Return (X, Y) of the center of cell containing provided text 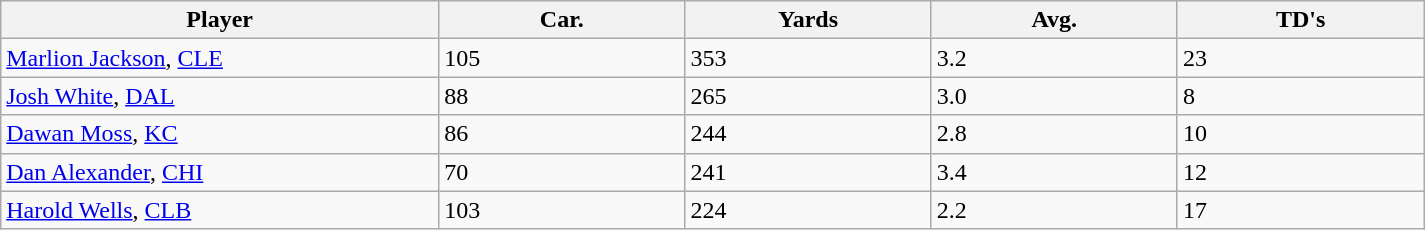
70 (562, 172)
23 (1300, 58)
12 (1300, 172)
Car. (562, 20)
88 (562, 96)
224 (808, 210)
3.0 (1054, 96)
241 (808, 172)
2.2 (1054, 210)
3.2 (1054, 58)
TD's (1300, 20)
2.8 (1054, 134)
Avg. (1054, 20)
Dawan Moss, KC (220, 134)
17 (1300, 210)
265 (808, 96)
Marlion Jackson, CLE (220, 58)
10 (1300, 134)
8 (1300, 96)
86 (562, 134)
353 (808, 58)
103 (562, 210)
244 (808, 134)
Josh White, DAL (220, 96)
Harold Wells, CLB (220, 210)
Dan Alexander, CHI (220, 172)
Player (220, 20)
105 (562, 58)
3.4 (1054, 172)
Yards (808, 20)
